Locate the cell with the specified text and output its (X, Y) center coordinate. 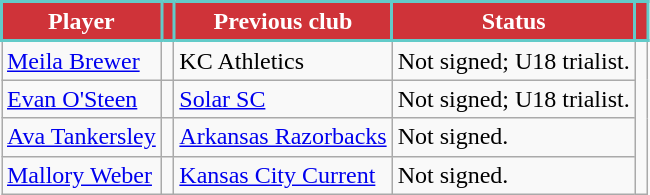
Mallory Weber (82, 175)
Status (514, 22)
Evan O'Steen (82, 99)
Ava Tankersley (82, 137)
Kansas City Current (283, 175)
KC Athletics (283, 60)
Arkansas Razorbacks (283, 137)
Previous club (283, 22)
Meila Brewer (82, 60)
Player (82, 22)
Solar SC (283, 99)
